Scan for the cell matching the given text and deliver its [x, y] coordinate at center. 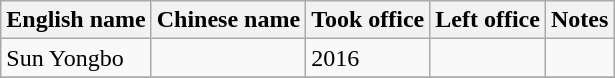
Took office [368, 20]
Notes [579, 20]
Chinese name [228, 20]
Sun Yongbo [76, 58]
2016 [368, 58]
English name [76, 20]
Left office [488, 20]
